Return the [X, Y] coordinate for the center point of the cell that contains the specified text.  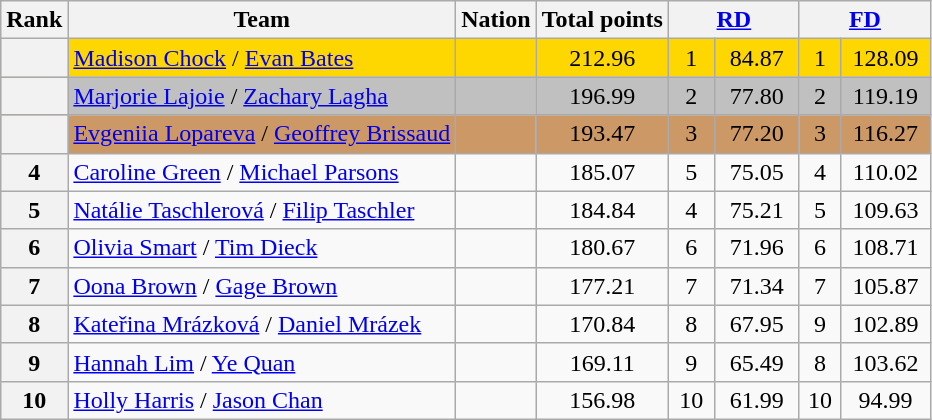
67.95 [756, 324]
Total points [602, 20]
Natálie Taschlerová / Filip Taschler [262, 210]
119.19 [885, 96]
103.62 [885, 362]
180.67 [602, 248]
105.87 [885, 286]
116.27 [885, 134]
Oona Brown / Gage Brown [262, 286]
Madison Chock / Evan Bates [262, 58]
170.84 [602, 324]
Team [262, 20]
102.89 [885, 324]
65.49 [756, 362]
156.98 [602, 400]
75.21 [756, 210]
77.80 [756, 96]
184.84 [602, 210]
84.87 [756, 58]
128.09 [885, 58]
196.99 [602, 96]
212.96 [602, 58]
110.02 [885, 172]
Rank [34, 20]
193.47 [602, 134]
94.99 [885, 400]
77.20 [756, 134]
75.05 [756, 172]
Hannah Lim / Ye Quan [262, 362]
Caroline Green / Michael Parsons [262, 172]
169.11 [602, 362]
Holly Harris / Jason Chan [262, 400]
71.34 [756, 286]
61.99 [756, 400]
Kateřina Mrázková / Daniel Mrázek [262, 324]
Nation [496, 20]
Evgeniia Lopareva / Geoffrey Brissaud [262, 134]
177.21 [602, 286]
FD [864, 20]
RD [734, 20]
71.96 [756, 248]
Olivia Smart / Tim Dieck [262, 248]
109.63 [885, 210]
185.07 [602, 172]
Marjorie Lajoie / Zachary Lagha [262, 96]
108.71 [885, 248]
